Provide the (X, Y) coordinate of the cell's center where the given text is located.  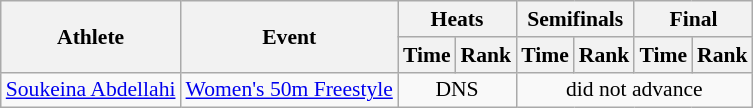
Athlete (91, 36)
did not advance (634, 90)
Semifinals (575, 19)
DNS (457, 90)
Women's 50m Freestyle (290, 90)
Event (290, 36)
Soukeina Abdellahi (91, 90)
Final (693, 19)
Heats (457, 19)
